Search for the cell housing the specified text and yield its (X, Y) center coordinate. 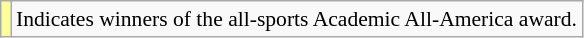
Indicates winners of the all-sports Academic All-America award. (296, 19)
